Output the (X, Y) coordinate of the center of the cell containing the given text.  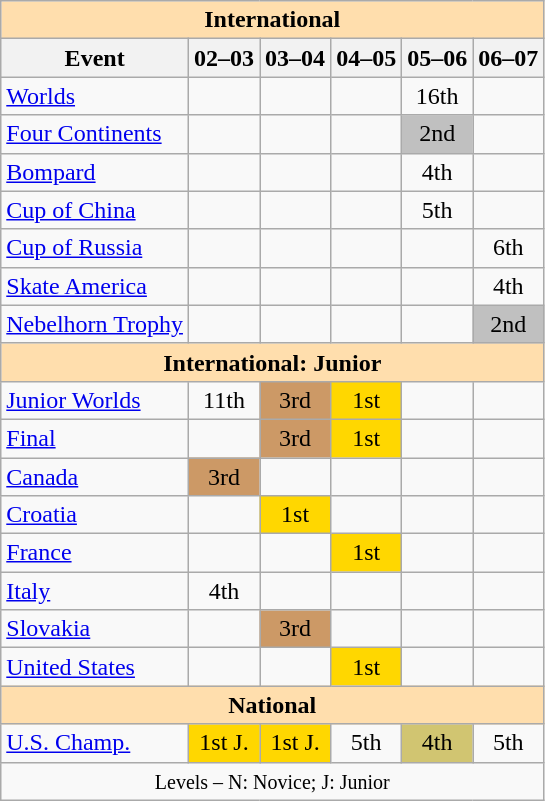
United States (95, 667)
Junior Worlds (95, 400)
National (272, 705)
Croatia (95, 515)
16th (438, 96)
Nebelhorn Trophy (95, 324)
06–07 (508, 58)
6th (508, 248)
Slovakia (95, 629)
Levels – N: Novice; J: Junior (272, 781)
Final (95, 438)
Four Continents (95, 134)
Bompard (95, 172)
Italy (95, 591)
France (95, 553)
Canada (95, 477)
11th (224, 400)
02–03 (224, 58)
Event (95, 58)
Worlds (95, 96)
U.S. Champ. (95, 743)
Cup of China (95, 210)
03–04 (296, 58)
05–06 (438, 58)
04–05 (366, 58)
International: Junior (272, 362)
International (272, 20)
Cup of Russia (95, 248)
Skate America (95, 286)
